Provide the [X, Y] coordinate of the cell's center where the given text is located.  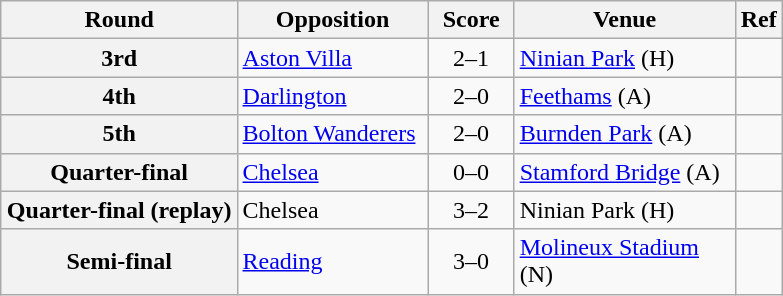
Venue [624, 20]
4th [119, 96]
5th [119, 134]
Quarter-final (replay) [119, 210]
Reading [332, 262]
0–0 [471, 172]
3–0 [471, 262]
Quarter-final [119, 172]
Round [119, 20]
Semi-final [119, 262]
Opposition [332, 20]
Darlington [332, 96]
Aston Villa [332, 58]
3rd [119, 58]
Ref [758, 20]
Feethams (A) [624, 96]
Bolton Wanderers [332, 134]
3–2 [471, 210]
Burnden Park (A) [624, 134]
Molineux Stadium (N) [624, 262]
Stamford Bridge (A) [624, 172]
Score [471, 20]
2–1 [471, 58]
